Detect which cell encompasses the target text, then output its (X, Y) center coordinate. 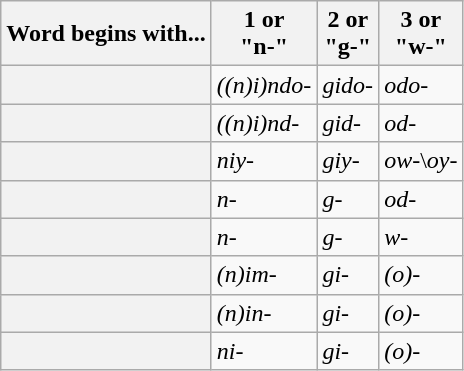
w- (421, 237)
ow-\oy- (421, 161)
odo- (421, 85)
Word begins with... (106, 34)
2 or"g-" (348, 34)
ni- (264, 351)
gido- (348, 85)
giy- (348, 161)
((n)i)ndo- (264, 85)
niy- (264, 161)
(n)im- (264, 275)
((n)i)nd- (264, 123)
1 or"n-" (264, 34)
gid- (348, 123)
(n)in- (264, 313)
3 or"w-" (421, 34)
